Identify which cell holds the provided text, then report its (X, Y) central coordinate. 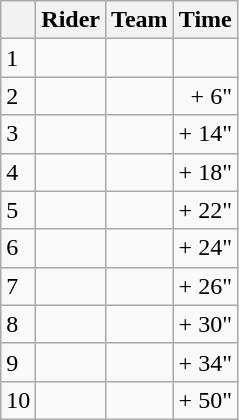
1 (18, 58)
10 (18, 400)
+ 6" (205, 96)
Team (140, 20)
+ 22" (205, 210)
+ 26" (205, 286)
+ 18" (205, 172)
Time (205, 20)
+ 24" (205, 248)
+ 34" (205, 362)
3 (18, 134)
2 (18, 96)
+ 50" (205, 400)
6 (18, 248)
7 (18, 286)
+ 30" (205, 324)
Rider (71, 20)
8 (18, 324)
5 (18, 210)
+ 14" (205, 134)
4 (18, 172)
9 (18, 362)
